For the text-containing cell, return its midpoint in (X, Y) coordinate format. 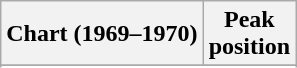
Peakposition (249, 34)
Chart (1969–1970) (102, 34)
